Detect which cell encompasses the target text, then output its [x, y] center coordinate. 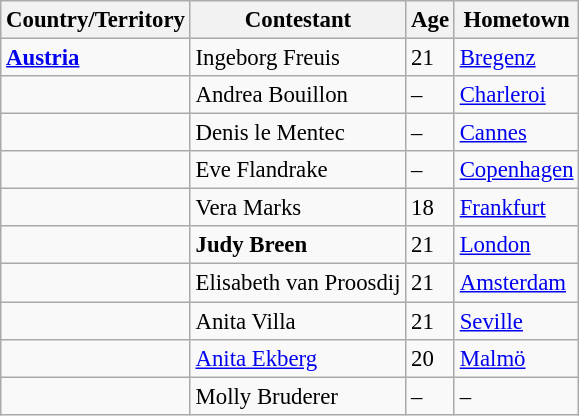
Hometown [516, 20]
Judy Breen [298, 245]
20 [430, 358]
Anita Villa [298, 321]
London [516, 245]
Eve Flandrake [298, 170]
Elisabeth van Proosdij [298, 283]
Cannes [516, 133]
Age [430, 20]
Andrea Bouillon [298, 95]
Molly Bruderer [298, 396]
Malmö [516, 358]
Vera Marks [298, 208]
Bregenz [516, 58]
Copenhagen [516, 170]
Ingeborg Freuis [298, 58]
Austria [96, 58]
Denis le Mentec [298, 133]
Amsterdam [516, 283]
Country/Territory [96, 20]
Contestant [298, 20]
Seville [516, 321]
Anita Ekberg [298, 358]
Charleroi [516, 95]
Frankfurt [516, 208]
18 [430, 208]
